Capture the cell that displays the provided text and extract its (x, y) central coordinate. 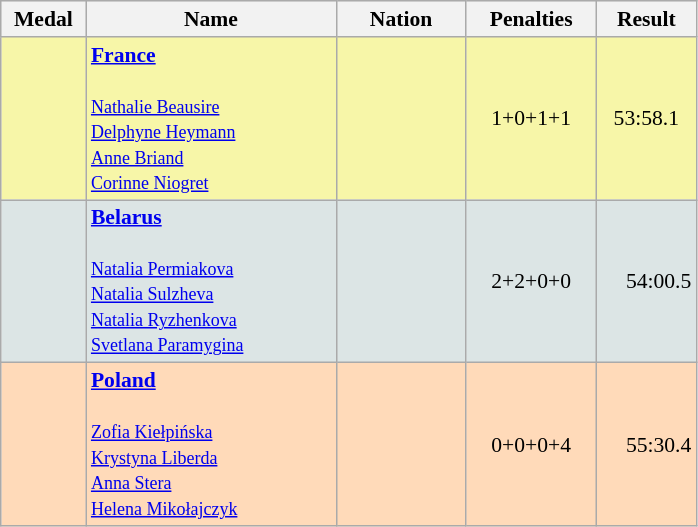
BelarusNatalia PermiakovaNatalia SulzhevaNatalia RyzhenkovaSvetlana Paramygina (211, 282)
2+2+0+0 (531, 282)
PolandZofia KiełpińskaKrystyna LiberdaAnna SteraHelena Mikołajczyk (211, 444)
Nation (401, 19)
Penalties (531, 19)
53:58.1 (646, 118)
54:00.5 (646, 282)
55:30.4 (646, 444)
Medal (44, 19)
FranceNathalie BeausireDelphyne HeymannAnne BriandCorinne Niogret (211, 118)
Name (211, 19)
1+0+1+1 (531, 118)
0+0+0+4 (531, 444)
Result (646, 19)
